Return [X, Y] of the center of cell containing provided text 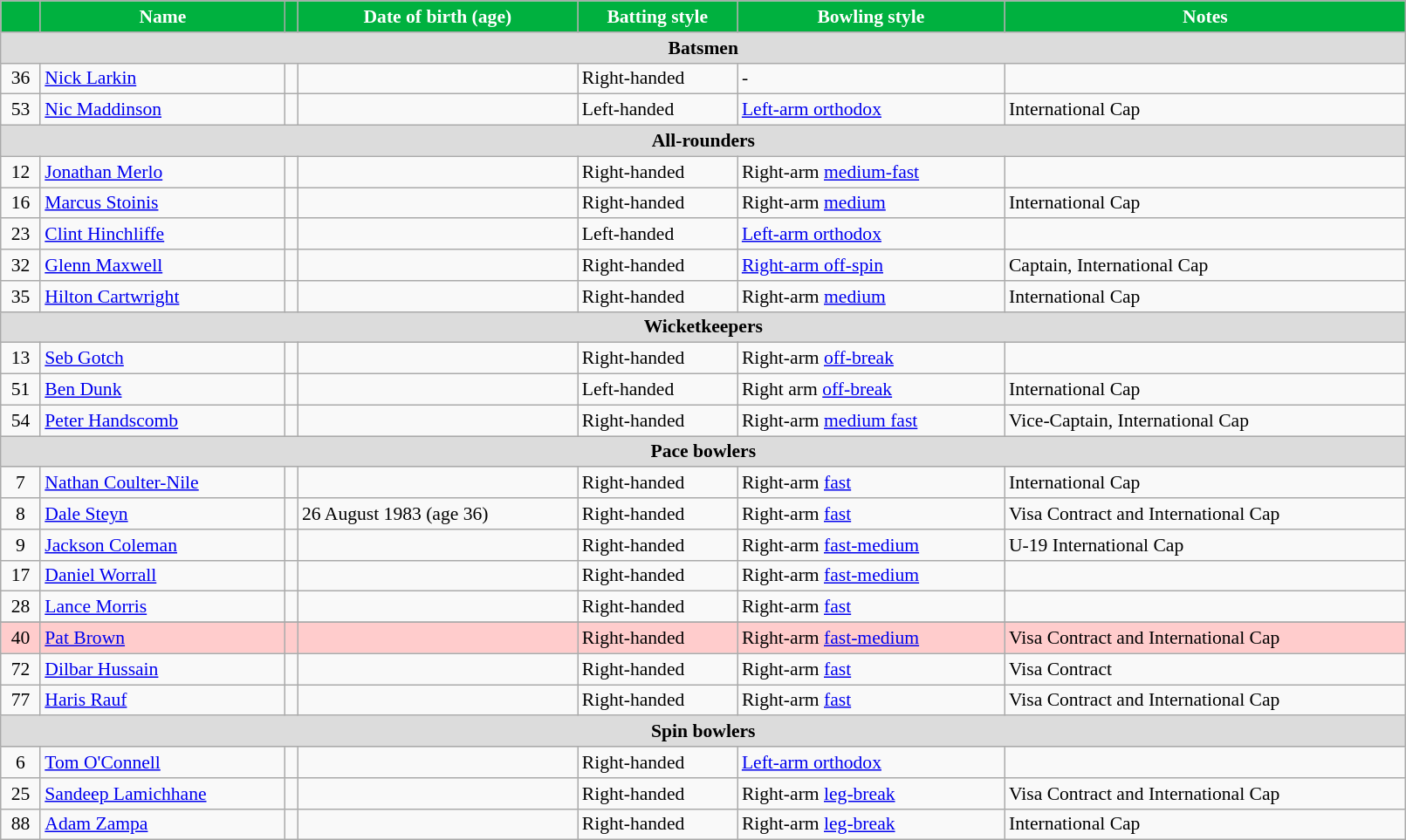
9 [21, 545]
U-19 International Cap [1205, 545]
Date of birth (age) [438, 17]
Tom O'Connell [162, 762]
Adam Zampa [162, 824]
Right-arm off-break [871, 359]
Right-arm off-spin [871, 265]
Lance Morris [162, 607]
Batting style [658, 17]
Wicketkeepers [703, 327]
7 [21, 483]
Peter Handscomb [162, 420]
Name [162, 17]
23 [21, 235]
Seb Gotch [162, 359]
77 [21, 700]
40 [21, 639]
Batsmen [703, 48]
Vice-Captain, International Cap [1205, 420]
Nic Maddinson [162, 110]
8 [21, 514]
Haris Rauf [162, 700]
Nick Larkin [162, 79]
Right-arm medium fast [871, 420]
54 [21, 420]
Notes [1205, 17]
Marcus Stoinis [162, 203]
36 [21, 79]
28 [21, 607]
Jonathan Merlo [162, 172]
Spin bowlers [703, 732]
Clint Hinchliffe [162, 235]
Dilbar Hussain [162, 669]
Ben Dunk [162, 390]
25 [21, 794]
17 [21, 576]
Visa Contract [1205, 669]
Pat Brown [162, 639]
35 [21, 297]
Sandeep Lamichhane [162, 794]
32 [21, 265]
72 [21, 669]
Nathan Coulter-Nile [162, 483]
Captain, International Cap [1205, 265]
Hilton Cartwright [162, 297]
53 [21, 110]
Glenn Maxwell [162, 265]
- [871, 79]
Pace bowlers [703, 452]
All-rounders [703, 141]
6 [21, 762]
Right arm off-break [871, 390]
Bowling style [871, 17]
Daniel Worrall [162, 576]
13 [21, 359]
51 [21, 390]
12 [21, 172]
88 [21, 824]
Right-arm medium-fast [871, 172]
26 August 1983 (age 36) [438, 514]
16 [21, 203]
Dale Steyn [162, 514]
Jackson Coleman [162, 545]
